Find where the given text appears and provide that cell's center as [x, y] coordinate. 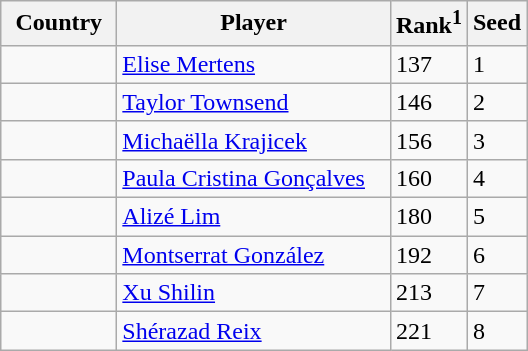
5 [496, 217]
137 [428, 64]
2 [496, 102]
Alizé Lim [254, 217]
180 [428, 217]
Seed [496, 24]
213 [428, 293]
Paula Cristina Gonçalves [254, 178]
156 [428, 140]
8 [496, 331]
Elise Mertens [254, 64]
1 [496, 64]
Country [59, 24]
221 [428, 331]
Shérazad Reix [254, 331]
7 [496, 293]
Xu Shilin [254, 293]
160 [428, 178]
Rank1 [428, 24]
6 [496, 255]
Michaëlla Krajicek [254, 140]
Player [254, 24]
Taylor Townsend [254, 102]
192 [428, 255]
146 [428, 102]
3 [496, 140]
4 [496, 178]
Montserrat González [254, 255]
